Identify which cell holds the provided text, then report its (X, Y) central coordinate. 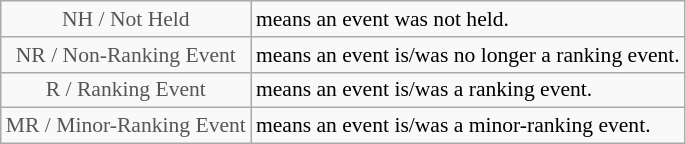
NR / Non-Ranking Event (126, 55)
means an event was not held. (468, 19)
NH / Not Held (126, 19)
means an event is/was a minor-ranking event. (468, 126)
means an event is/was a ranking event. (468, 90)
MR / Minor-Ranking Event (126, 126)
R / Ranking Event (126, 90)
means an event is/was no longer a ranking event. (468, 55)
